Pinpoint the cell where the given text exists, returning its (X, Y) midpoint coordinate. 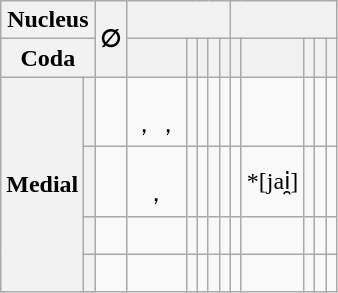
*[jai̯] (272, 181)
Coda (48, 58)
，， (156, 112)
Medial (42, 184)
Nucleus (48, 20)
， (156, 181)
∅ (111, 39)
